Determine the (x, y) coordinate at the center of the cell enclosing the given text.  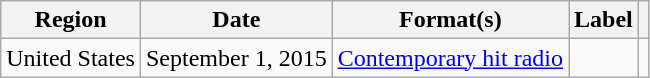
Contemporary hit radio (450, 58)
Label (603, 20)
Region (71, 20)
Format(s) (450, 20)
United States (71, 58)
Date (236, 20)
September 1, 2015 (236, 58)
